Output the [x, y] coordinate of the center of the cell containing the given text.  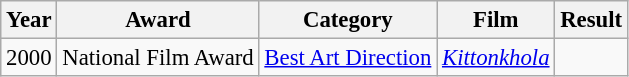
Kittonkhola [496, 58]
National Film Award [158, 58]
2000 [29, 58]
Result [592, 20]
Category [348, 20]
Film [496, 20]
Year [29, 20]
Best Art Direction [348, 58]
Award [158, 20]
